Locate the cell with the specified text and output its (x, y) center coordinate. 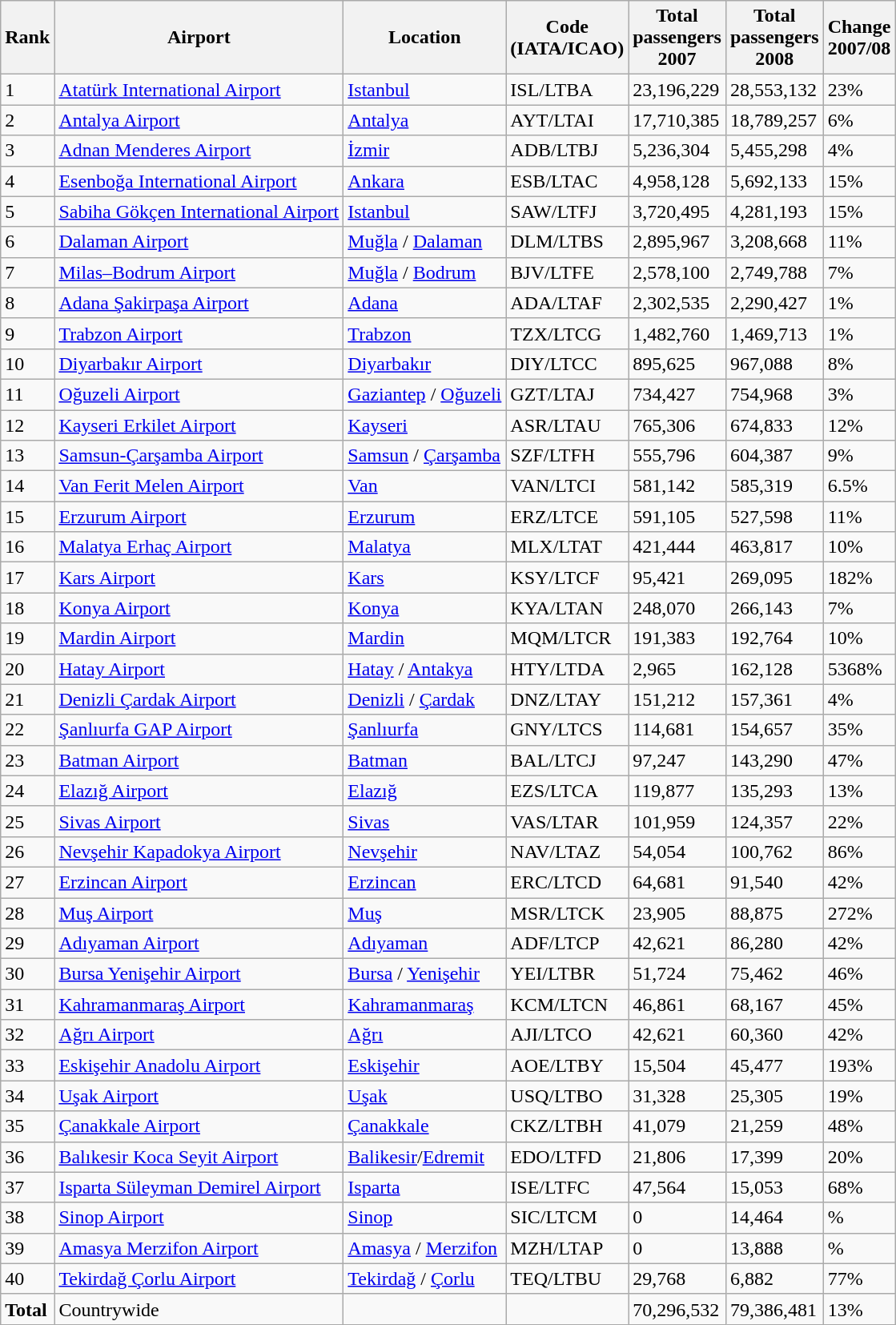
23 (27, 760)
15 (27, 517)
269,095 (774, 578)
32 (27, 1035)
35% (859, 730)
Rank (27, 38)
30 (27, 974)
143,290 (774, 760)
2,290,427 (774, 303)
Denizli / Çardak (424, 699)
Amasya Merzifon Airport (199, 1248)
46% (859, 974)
ERC/LTCD (567, 882)
EDO/LTFD (567, 1157)
DIY/LTCC (567, 364)
AJI/LTCO (567, 1035)
DNZ/LTAY (567, 699)
3,208,668 (774, 242)
Nevşehir (424, 852)
51,724 (677, 974)
Adıyaman Airport (199, 944)
Adıyaman (424, 944)
AOE/LTBY (567, 1065)
3% (859, 394)
GNY/LTCS (567, 730)
585,319 (774, 486)
Isparta Süleyman Demirel Airport (199, 1187)
Tekirdağ / Çorlu (424, 1279)
Trabzon (424, 333)
ASR/LTAU (567, 425)
6.5% (859, 486)
MSR/LTCK (567, 912)
BJV/LTFE (567, 272)
VAS/LTAR (567, 821)
45% (859, 1005)
TZX/LTCG (567, 333)
ADA/LTAF (567, 303)
Sivas Airport (199, 821)
967,088 (774, 364)
29,768 (677, 1279)
4,281,193 (774, 211)
10 (27, 364)
124,357 (774, 821)
7 (27, 272)
34 (27, 1096)
21 (27, 699)
26 (27, 852)
EZS/LTCA (567, 791)
40 (27, 1279)
754,968 (774, 394)
17,710,385 (677, 120)
Mardin Airport (199, 638)
8% (859, 364)
ERZ/LTCE (567, 517)
12% (859, 425)
25 (27, 821)
Tekirdağ Çorlu Airport (199, 1279)
Kayseri (424, 425)
Gaziantep / Oğuzeli (424, 394)
Adnan Menderes Airport (199, 151)
28 (27, 912)
Uşak Airport (199, 1096)
47% (859, 760)
ADB/LTBJ (567, 151)
33 (27, 1065)
Hatay Airport (199, 669)
13,888 (774, 1248)
68,167 (774, 1005)
Totalpassengers2008 (774, 38)
86% (859, 852)
BAL/LTCJ (567, 760)
22% (859, 821)
765,306 (677, 425)
Malatya (424, 547)
MQM/LTCR (567, 638)
DLM/LTBS (567, 242)
39 (27, 1248)
64,681 (677, 882)
Malatya Erhaç Airport (199, 547)
19 (27, 638)
157,361 (774, 699)
22 (27, 730)
Diyarbakır (424, 364)
79,386,481 (774, 1309)
1,469,713 (774, 333)
100,762 (774, 852)
47,564 (677, 1187)
Adana Şakirpaşa Airport (199, 303)
Erzincan (424, 882)
Sabiha Gökçen International Airport (199, 211)
KCM/LTCN (567, 1005)
48% (859, 1126)
68% (859, 1187)
895,625 (677, 364)
2,302,535 (677, 303)
248,070 (677, 608)
3,720,495 (677, 211)
Kars (424, 578)
USQ/LTBO (567, 1096)
11 (27, 394)
421,444 (677, 547)
31,328 (677, 1096)
Mardin (424, 638)
6 (27, 242)
5 (27, 211)
Çanakkale Airport (199, 1126)
Kars Airport (199, 578)
5,692,133 (774, 181)
463,817 (774, 547)
Muş (424, 912)
MZH/LTAP (567, 1248)
Eskişehir (424, 1065)
Nevşehir Kapadokya Airport (199, 852)
Van Ferit Melen Airport (199, 486)
YEI/LTBR (567, 974)
Amasya / Merzifon (424, 1248)
6,882 (774, 1279)
Balıkesir Koca Seyit Airport (199, 1157)
Sinop (424, 1218)
31 (27, 1005)
2,578,100 (677, 272)
Şanlıurfa GAP Airport (199, 730)
191,383 (677, 638)
37 (27, 1187)
Ağrı Airport (199, 1035)
Konya (424, 608)
Sinop Airport (199, 1218)
ADF/LTCP (567, 944)
16 (27, 547)
2,749,788 (774, 272)
CKZ/LTBH (567, 1126)
4 (27, 181)
Balikesir/Edremit (424, 1157)
Samsun-Çarşamba Airport (199, 456)
5368% (859, 669)
15,504 (677, 1065)
Oğuzeli Airport (199, 394)
Kayseri Erkilet Airport (199, 425)
77% (859, 1279)
14,464 (774, 1218)
Location (424, 38)
36 (27, 1157)
Dalaman Airport (199, 242)
18 (27, 608)
591,105 (677, 517)
555,796 (677, 456)
17 (27, 578)
Çanakkale (424, 1126)
Kahramanmaraş Airport (199, 1005)
38 (27, 1218)
23,196,229 (677, 90)
Ankara (424, 181)
HTY/LTDA (567, 669)
101,959 (677, 821)
21,259 (774, 1126)
SZF/LTFH (567, 456)
88,875 (774, 912)
27 (27, 882)
Uşak (424, 1096)
Bursa Yenişehir Airport (199, 974)
29 (27, 944)
ESB/LTAC (567, 181)
Batman (424, 760)
Total (27, 1309)
Batman Airport (199, 760)
604,387 (774, 456)
3 (27, 151)
Şanlıurfa (424, 730)
674,833 (774, 425)
Esenboğa International Airport (199, 181)
46,861 (677, 1005)
734,427 (677, 394)
ISE/LTFC (567, 1187)
Konya Airport (199, 608)
20% (859, 1157)
162,128 (774, 669)
Muş Airport (199, 912)
SAW/LTFJ (567, 211)
AYT/LTAI (567, 120)
24 (27, 791)
41,079 (677, 1126)
135,293 (774, 791)
2 (27, 120)
35 (27, 1126)
Ağrı (424, 1035)
SIC/LTCM (567, 1218)
İzmir (424, 151)
60,360 (774, 1035)
Trabzon Airport (199, 333)
Totalpassengers2007 (677, 38)
Denizli Çardak Airport (199, 699)
Sivas (424, 821)
18,789,257 (774, 120)
91,540 (774, 882)
Samsun / Çarşamba (424, 456)
8 (27, 303)
Antalya Airport (199, 120)
5,455,298 (774, 151)
25,305 (774, 1096)
NAV/LTAZ (567, 852)
9 (27, 333)
272% (859, 912)
GZT/LTAJ (567, 394)
Van (424, 486)
21,806 (677, 1157)
4,958,128 (677, 181)
20 (27, 669)
182% (859, 578)
TEQ/LTBU (567, 1279)
581,142 (677, 486)
266,143 (774, 608)
527,598 (774, 517)
Antalya (424, 120)
45,477 (774, 1065)
Bursa / Yenişehir (424, 974)
Erzincan Airport (199, 882)
MLX/LTAT (567, 547)
VAN/LTCI (567, 486)
ISL/LTBA (567, 90)
KYA/LTAN (567, 608)
Erzurum (424, 517)
95,421 (677, 578)
Elazığ Airport (199, 791)
Airport (199, 38)
13 (27, 456)
23,905 (677, 912)
192,764 (774, 638)
Atatürk International Airport (199, 90)
Countrywide (199, 1309)
Code(IATA/ICAO) (567, 38)
28,553,132 (774, 90)
2,895,967 (677, 242)
Muğla / Bodrum (424, 272)
193% (859, 1065)
12 (27, 425)
70,296,532 (677, 1309)
119,877 (677, 791)
KSY/LTCF (567, 578)
9% (859, 456)
54,054 (677, 852)
Hatay / Antakya (424, 669)
Elazığ (424, 791)
Isparta (424, 1187)
1 (27, 90)
5,236,304 (677, 151)
75,462 (774, 974)
154,657 (774, 730)
1,482,760 (677, 333)
Change2007/08 (859, 38)
6% (859, 120)
97,247 (677, 760)
Erzurum Airport (199, 517)
23% (859, 90)
151,212 (677, 699)
Kahramanmaraş (424, 1005)
Eskişehir Anadolu Airport (199, 1065)
Adana (424, 303)
Diyarbakır Airport (199, 364)
15,053 (774, 1187)
114,681 (677, 730)
Muğla / Dalaman (424, 242)
19% (859, 1096)
86,280 (774, 944)
2,965 (677, 669)
17,399 (774, 1157)
14 (27, 486)
Milas–Bodrum Airport (199, 272)
